Find where the given text appears and provide that cell's center as [X, Y] coordinate. 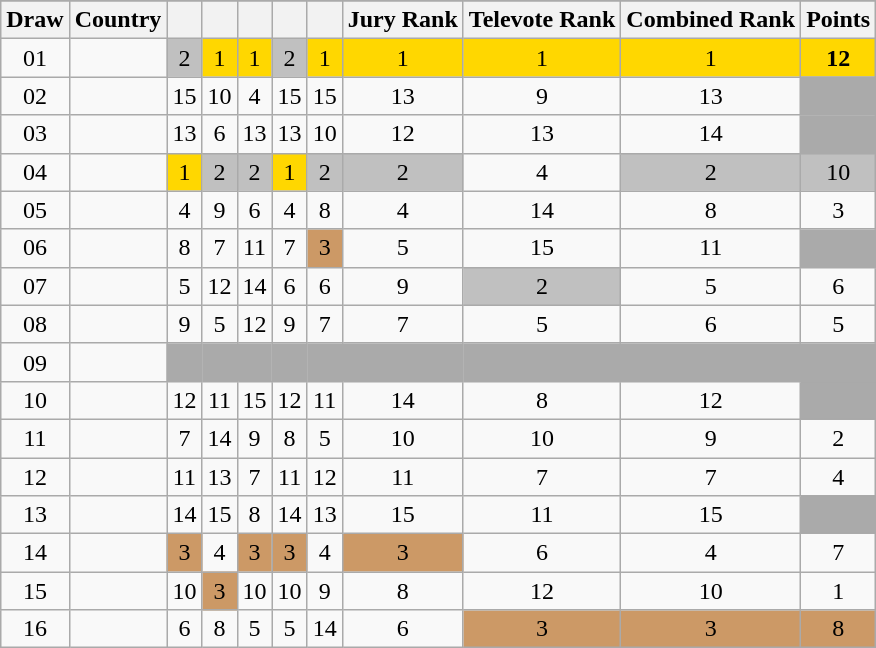
01 [35, 58]
Points [838, 20]
07 [35, 286]
06 [35, 248]
05 [35, 210]
Country [118, 20]
Jury Rank [402, 20]
03 [35, 134]
08 [35, 324]
16 [35, 629]
04 [35, 172]
Combined Rank [711, 20]
Televote Rank [542, 20]
02 [35, 96]
09 [35, 362]
Draw [35, 20]
